Return the (x, y) coordinate for the center point of the cell that contains the specified text.  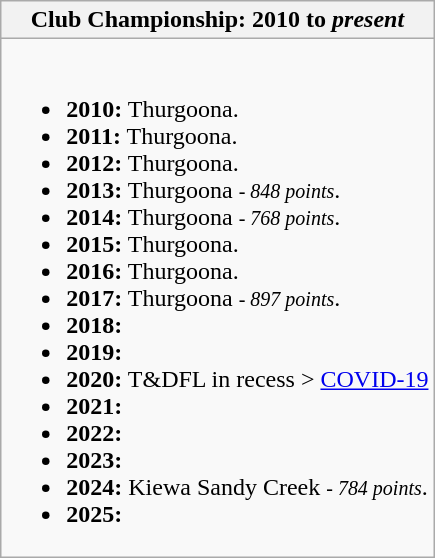
Club Championship: 2010 to present (218, 20)
